Find where the given text appears and provide that cell's center as [x, y] coordinate. 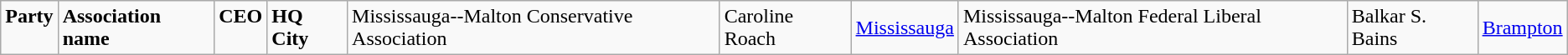
HQ City [307, 28]
CEO [241, 28]
Party [29, 28]
Mississauga--Malton Federal Liberal Association [1153, 28]
Balkar S. Bains [1412, 28]
Mississauga [905, 28]
Caroline Roach [786, 28]
Association name [136, 28]
Brampton [1523, 28]
Mississauga--Malton Conservative Association [534, 28]
